Pinpoint the cell where the given text exists, returning its [X, Y] midpoint coordinate. 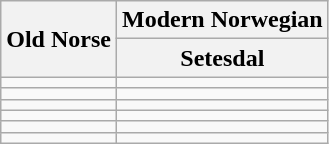
Old Norse [59, 39]
Setesdal [222, 58]
Modern Norwegian [222, 20]
